Pinpoint the cell where the given text exists, returning its (X, Y) midpoint coordinate. 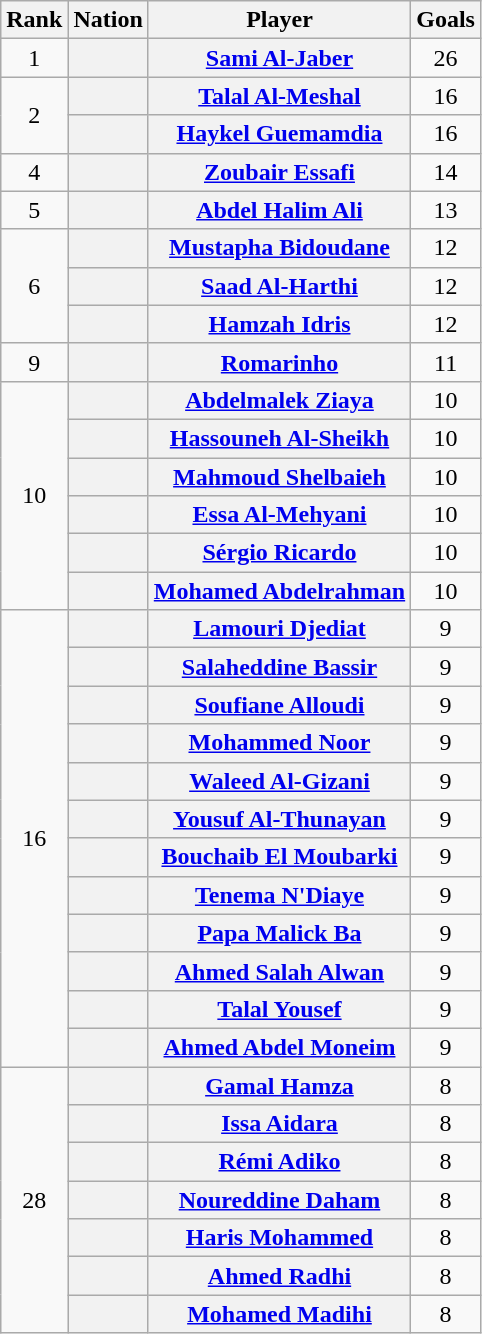
Abdelmalek Ziaya (279, 400)
Rémi Adiko (279, 1162)
Mohamed Abdelrahman (279, 591)
Hamzah Idris (279, 324)
Abdel Halim Ali (279, 210)
Haris Mohammed (279, 1238)
26 (446, 58)
11 (446, 362)
4 (34, 172)
Zoubair Essafi (279, 172)
Goals (446, 20)
Mohammed Noor (279, 743)
Sérgio Ricardo (279, 553)
2 (34, 115)
Player (279, 20)
Mustapha Bidoudane (279, 248)
Lamouri Djediat (279, 629)
Haykel Guemamdia (279, 134)
Ahmed Salah Alwan (279, 971)
13 (446, 210)
Ahmed Radhi (279, 1276)
Nation (108, 20)
Bouchaib El Moubarki (279, 857)
Talal Yousef (279, 1009)
1 (34, 58)
Sami Al-Jaber (279, 58)
Noureddine Daham (279, 1200)
14 (446, 172)
Yousuf Al-Thunayan (279, 819)
Papa Malick Ba (279, 933)
Saad Al-Harthi (279, 286)
Talal Al-Meshal (279, 96)
Tenema N'Diaye (279, 895)
Romarinho (279, 362)
Ahmed Abdel Moneim (279, 1047)
6 (34, 286)
Mahmoud Shelbaieh (279, 477)
Hassouneh Al-Sheikh (279, 438)
Mohamed Madihi (279, 1314)
Salaheddine Bassir (279, 667)
Waleed Al-Gizani (279, 781)
Gamal Hamza (279, 1085)
Soufiane Alloudi (279, 705)
5 (34, 210)
Essa Al-Mehyani (279, 515)
Issa Aidara (279, 1124)
Rank (34, 20)
28 (34, 1199)
